From the cell containing the given text, extract its center point as [x, y] coordinate. 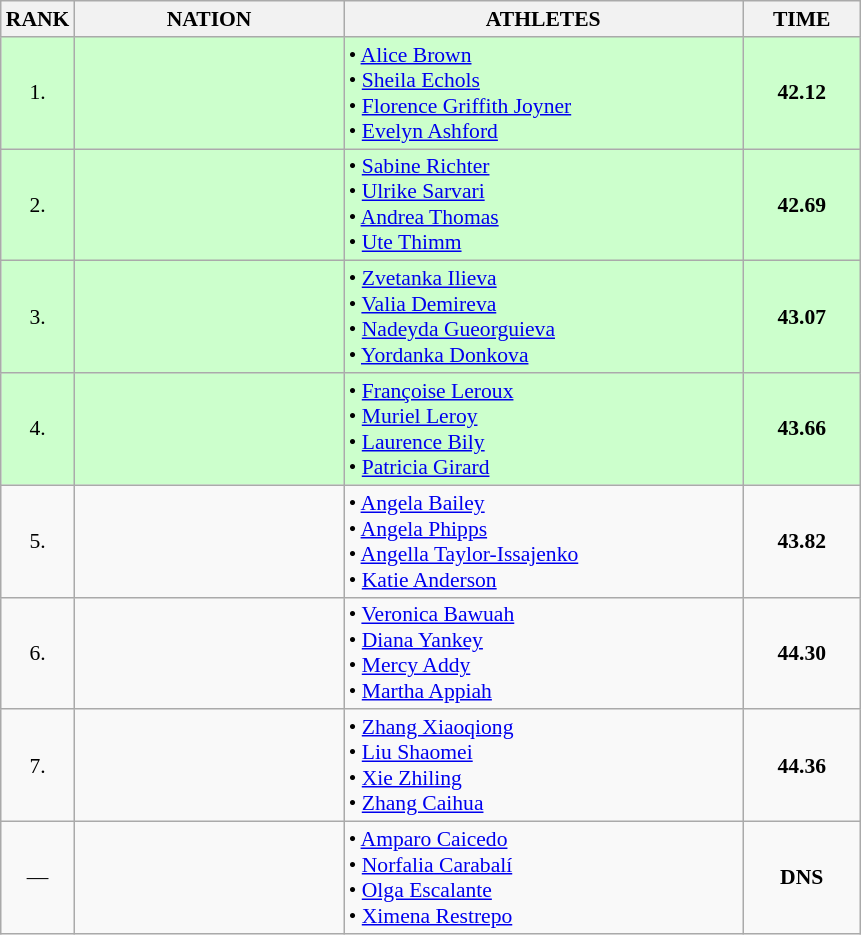
3. [38, 317]
— [38, 878]
• Alice Brown• Sheila Echols• Florence Griffith Joyner• Evelyn Ashford [544, 93]
4. [38, 429]
6. [38, 653]
44.36 [802, 766]
DNS [802, 878]
7. [38, 766]
• Amparo Caicedo• Norfalia Carabalí• Olga Escalante• Ximena Restrepo [544, 878]
• Angela Bailey• Angela Phipps• Angella Taylor-Issajenko• Katie Anderson [544, 541]
42.69 [802, 205]
ATHLETES [544, 19]
RANK [38, 19]
42.12 [802, 93]
43.66 [802, 429]
43.07 [802, 317]
2. [38, 205]
• Zvetanka Ilieva• Valia Demireva• Nadeyda Gueorguieva• Yordanka Donkova [544, 317]
44.30 [802, 653]
1. [38, 93]
• Zhang Xiaoqiong• Liu Shaomei• Xie Zhiling• Zhang Caihua [544, 766]
NATION [208, 19]
43.82 [802, 541]
• Sabine Richter• Ulrike Sarvari• Andrea Thomas• Ute Thimm [544, 205]
• Veronica Bawuah• Diana Yankey• Mercy Addy• Martha Appiah [544, 653]
5. [38, 541]
TIME [802, 19]
• Françoise Leroux• Muriel Leroy• Laurence Bily• Patricia Girard [544, 429]
